Find where the given text appears and provide that cell's center as (X, Y) coordinate. 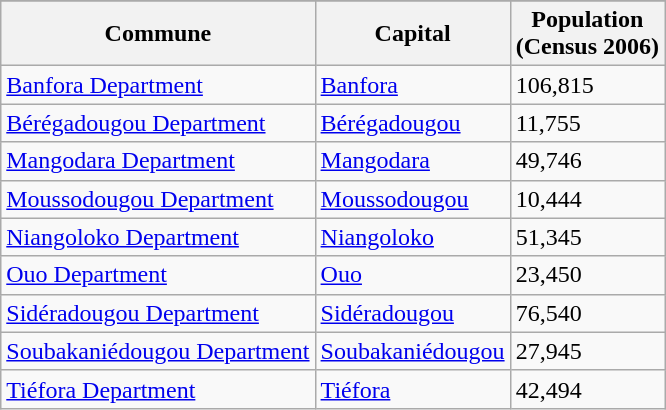
51,345 (587, 237)
Banfora Department (158, 85)
Population(Census 2006) (587, 34)
Mangodara Department (158, 161)
Capital (412, 34)
Banfora (412, 85)
Sidéradougou Department (158, 313)
Tiéfora (412, 389)
Soubakaniédougou Department (158, 351)
27,945 (587, 351)
Niangoloko Department (158, 237)
Niangoloko (412, 237)
Soubakaniédougou (412, 351)
Sidéradougou (412, 313)
Commune (158, 34)
Ouo (412, 275)
Tiéfora Department (158, 389)
Moussodougou (412, 199)
49,746 (587, 161)
Moussodougou Department (158, 199)
Ouo Department (158, 275)
23,450 (587, 275)
76,540 (587, 313)
Bérégadougou (412, 123)
10,444 (587, 199)
42,494 (587, 389)
11,755 (587, 123)
Mangodara (412, 161)
Bérégadougou Department (158, 123)
106,815 (587, 85)
